Pinpoint the cell where the given text exists, returning its [X, Y] midpoint coordinate. 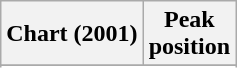
Chart (2001) [72, 34]
Peakposition [189, 34]
